Detect which cell encompasses the target text, then output its [X, Y] center coordinate. 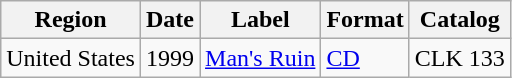
Date [170, 20]
Man's Ruin [260, 58]
Region [71, 20]
CLK 133 [460, 58]
Label [260, 20]
Format [365, 20]
1999 [170, 58]
United States [71, 58]
Catalog [460, 20]
CD [365, 58]
